Determine the (X, Y) coordinate at the center of the cell enclosing the given text.  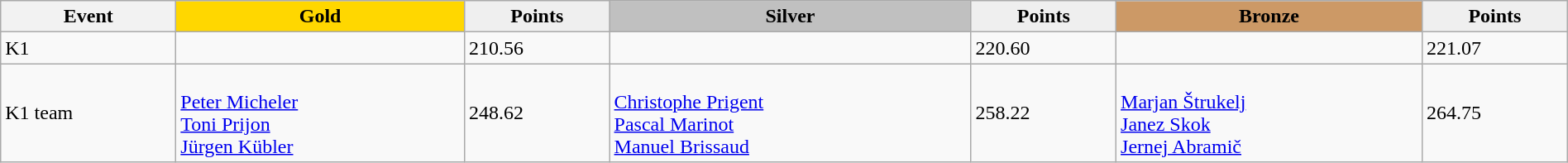
Silver (791, 17)
K1 (88, 48)
258.22 (1044, 113)
Event (88, 17)
248.62 (537, 113)
264.75 (1495, 113)
Marjan ŠtrukeljJanez SkokJernej Abramič (1269, 113)
210.56 (537, 48)
Gold (321, 17)
Christophe PrigentPascal MarinotManuel Brissaud (791, 113)
Peter MichelerToni PrijonJürgen Kübler (321, 113)
221.07 (1495, 48)
K1 team (88, 113)
Bronze (1269, 17)
220.60 (1044, 48)
